Scan for the cell matching the given text and deliver its (X, Y) coordinate at center. 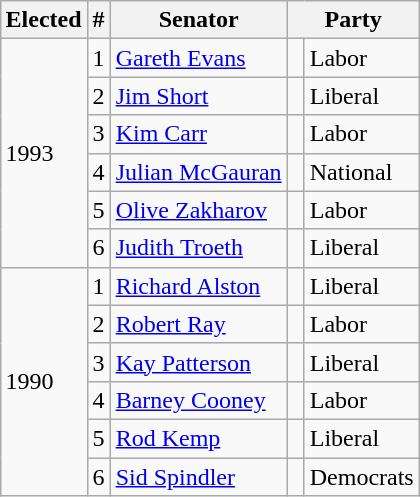
# (98, 20)
Sid Spindler (198, 477)
Elected (44, 20)
Democrats (362, 477)
Party (353, 20)
Robert Ray (198, 324)
Kay Patterson (198, 362)
Gareth Evans (198, 58)
National (362, 172)
Jim Short (198, 96)
Richard Alston (198, 286)
Kim Carr (198, 134)
Olive Zakharov (198, 210)
Senator (198, 20)
Judith Troeth (198, 248)
Rod Kemp (198, 438)
1993 (44, 153)
Barney Cooney (198, 400)
1990 (44, 381)
Julian McGauran (198, 172)
